From the cell containing the given text, extract its center point as [x, y] coordinate. 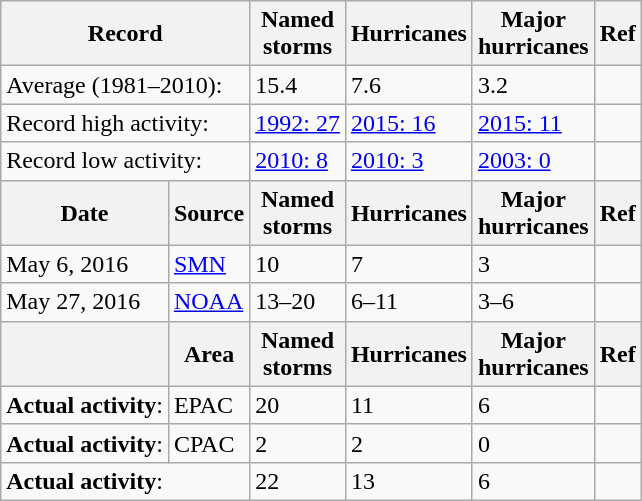
20 [298, 405]
7 [408, 264]
EPAC [208, 405]
Record [126, 34]
6–11 [408, 302]
2010: 8 [298, 161]
Average (1981–2010): [126, 85]
SMN [208, 264]
2015: 16 [408, 123]
0 [533, 443]
May 6, 2016 [85, 264]
13–20 [298, 302]
13 [408, 481]
2003: 0 [533, 161]
Record low activity: [126, 161]
10 [298, 264]
May 27, 2016 [85, 302]
3.2 [533, 85]
3 [533, 264]
CPAC [208, 443]
2010: 3 [408, 161]
7.6 [408, 85]
3–6 [533, 302]
Date [85, 212]
Source [208, 212]
11 [408, 405]
Area [208, 354]
Record high activity: [126, 123]
1992: 27 [298, 123]
NOAA [208, 302]
22 [298, 481]
15.4 [298, 85]
2015: 11 [533, 123]
